Return the [X, Y] coordinate for the center point of the cell that contains the specified text.  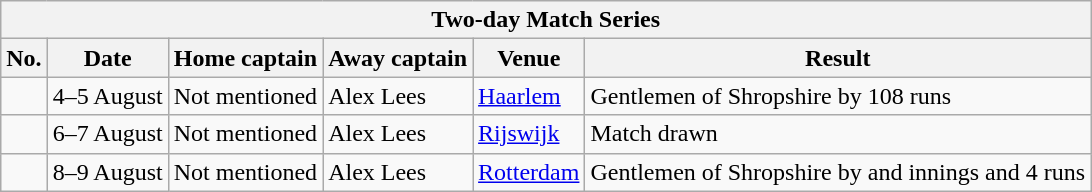
Away captain [398, 58]
Result [838, 58]
Venue [529, 58]
Gentlemen of Shropshire by 108 runs [838, 96]
No. [24, 58]
Rotterdam [529, 172]
Two-day Match Series [546, 20]
Haarlem [529, 96]
Match drawn [838, 134]
4–5 August [108, 96]
Gentlemen of Shropshire by and innings and 4 runs [838, 172]
6–7 August [108, 134]
Date [108, 58]
Rijswijk [529, 134]
Home captain [245, 58]
8–9 August [108, 172]
